Detect which cell encompasses the target text, then output its [x, y] center coordinate. 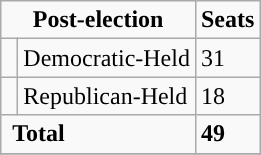
Total [98, 134]
Republican-Held [107, 96]
31 [227, 58]
Democratic-Held [107, 58]
Seats [227, 20]
49 [227, 134]
18 [227, 96]
Post-election [98, 20]
